Provide the (x, y) coordinate of the cell's center where the given text is located.  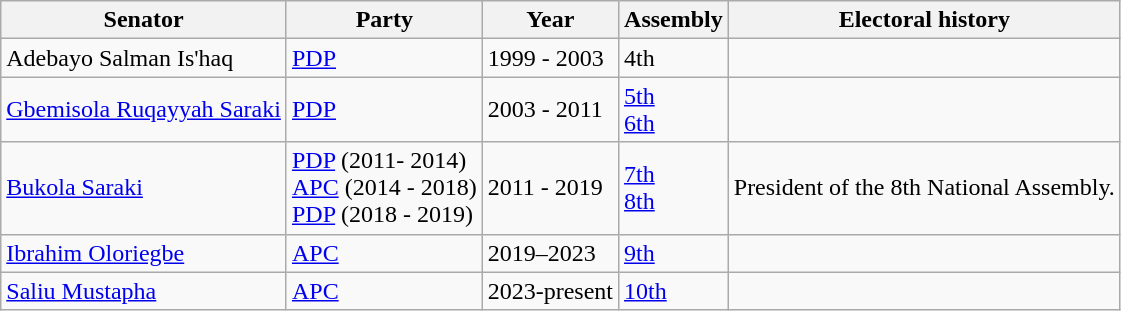
5th6th (674, 110)
10th (674, 291)
Year (550, 20)
Ibrahim Oloriegbe (144, 253)
Party (384, 20)
President of the 8th National Assembly. (924, 188)
Adebayo Salman Is'haq (144, 58)
9th (674, 253)
Gbemisola Ruqayyah Saraki (144, 110)
2003 - 2011 (550, 110)
Assembly (674, 20)
Senator (144, 20)
PDP (2011- 2014)APC (2014 - 2018)PDP (2018 - 2019) (384, 188)
Saliu Mustapha (144, 291)
Bukola Saraki (144, 188)
4th (674, 58)
2019–2023 (550, 253)
2023-present (550, 291)
1999 - 2003 (550, 58)
7th8th (674, 188)
Electoral history (924, 20)
2011 - 2019 (550, 188)
